Return the [x, y] coordinate for the center point of the cell that contains the specified text.  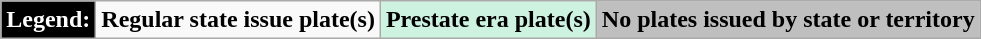
Regular state issue plate(s) [238, 20]
No plates issued by state or territory [788, 20]
Prestate era plate(s) [488, 20]
Legend: [48, 20]
